Output the (X, Y) coordinate of the center of the cell containing the given text.  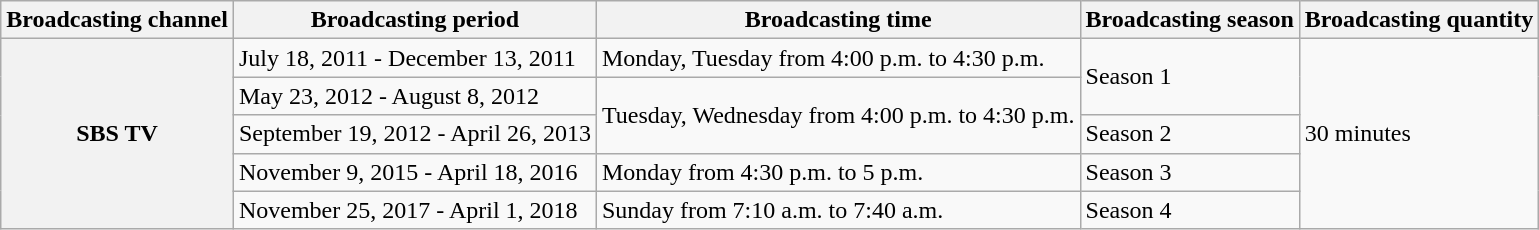
SBS TV (118, 134)
Monday, Tuesday from 4:00 p.m. to 4:30 p.m. (838, 58)
Sunday from 7:10 a.m. to 7:40 a.m. (838, 210)
September 19, 2012 - April 26, 2013 (414, 134)
Broadcasting time (838, 20)
May 23, 2012 - August 8, 2012 (414, 96)
November 9, 2015 - April 18, 2016 (414, 172)
Season 4 (1190, 210)
Broadcasting season (1190, 20)
Broadcasting period (414, 20)
Season 1 (1190, 77)
July 18, 2011 - December 13, 2011 (414, 58)
Broadcasting quantity (1418, 20)
Tuesday, Wednesday from 4:00 p.m. to 4:30 p.m. (838, 115)
30 minutes (1418, 134)
Broadcasting channel (118, 20)
Season 3 (1190, 172)
November 25, 2017 - April 1, 2018 (414, 210)
Monday from 4:30 p.m. to 5 p.m. (838, 172)
Season 2 (1190, 134)
